Identify which cell holds the provided text, then report its (x, y) central coordinate. 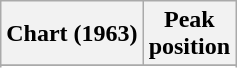
Peakposition (189, 34)
Chart (1963) (72, 34)
